Detect which cell encompasses the target text, then output its [x, y] center coordinate. 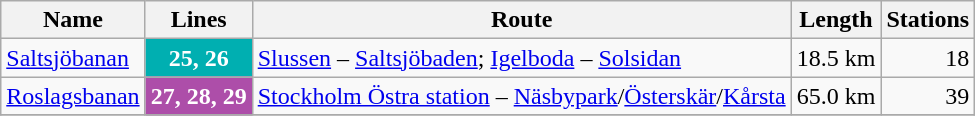
Slussen – Saltsjöbaden; Igelboda – Solsidan [522, 58]
27, 28, 29 [198, 96]
Name [73, 20]
Stockholm Östra station – Näsbypark/Österskär/Kårsta [522, 96]
25, 26 [198, 58]
Stations [928, 20]
Length [836, 20]
18.5 km [836, 58]
65.0 km [836, 96]
18 [928, 58]
39 [928, 96]
Route [522, 20]
Saltsjöbanan [73, 58]
Lines [198, 20]
Roslagsbanan [73, 96]
